Pinpoint the cell where the given text exists, returning its (x, y) midpoint coordinate. 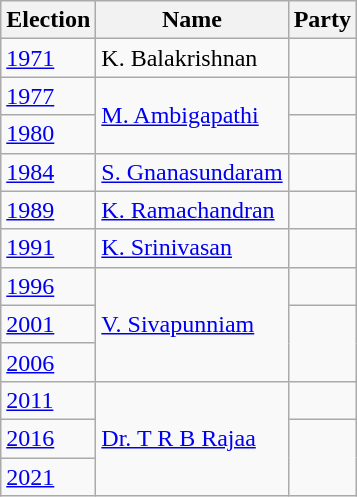
M. Ambigapathi (192, 115)
Election (48, 20)
2021 (48, 477)
K. Srinivasan (192, 248)
1980 (48, 134)
S. Gnanasundaram (192, 172)
2006 (48, 362)
1977 (48, 96)
Party (322, 20)
V. Sivapunniam (192, 324)
1984 (48, 172)
2016 (48, 438)
K. Ramachandran (192, 210)
1971 (48, 58)
1989 (48, 210)
Name (192, 20)
1996 (48, 286)
2001 (48, 324)
2011 (48, 400)
Dr. T R B Rajaa (192, 438)
K. Balakrishnan (192, 58)
1991 (48, 248)
